Find where the given text appears and provide that cell's center as [x, y] coordinate. 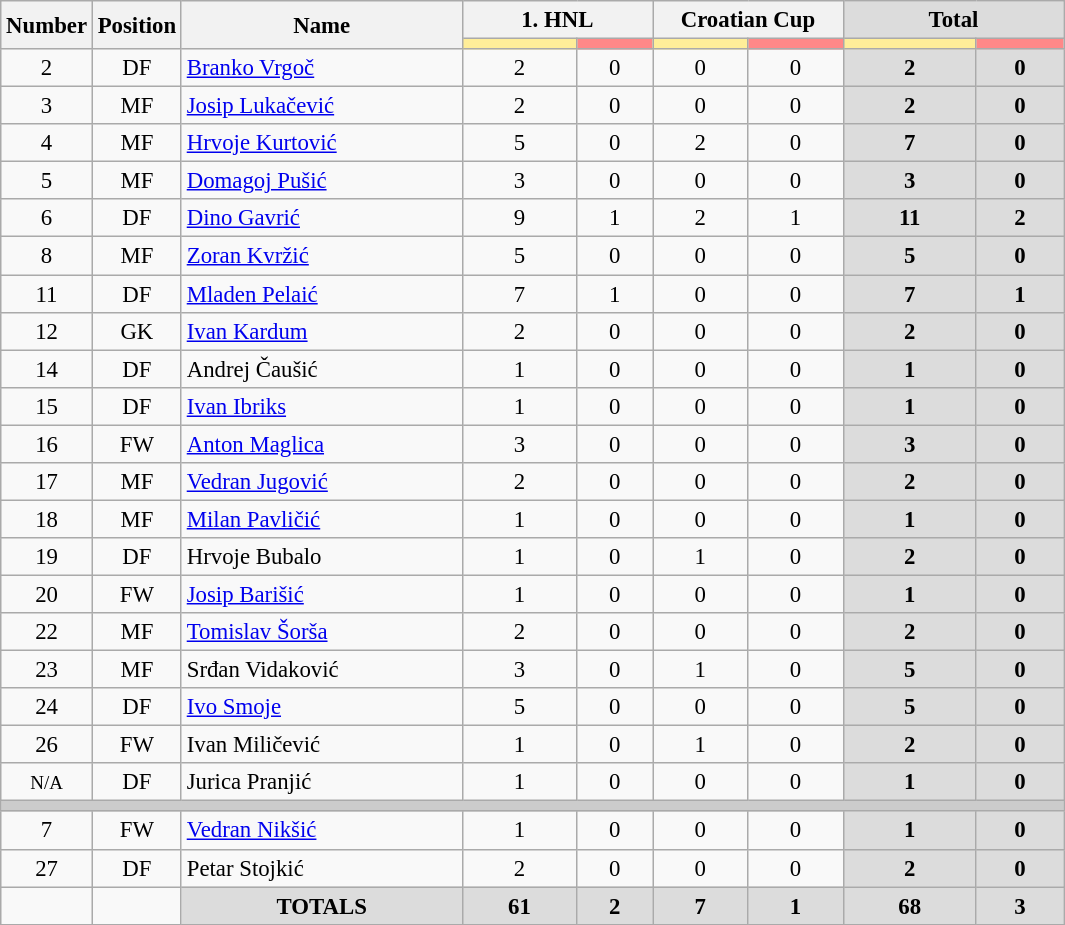
Josip Lukačević [322, 106]
Croatian Cup [748, 20]
14 [47, 369]
17 [47, 482]
Name [322, 25]
24 [47, 707]
1. HNL [558, 20]
23 [47, 670]
26 [47, 745]
Domagoj Pušić [322, 181]
9 [520, 219]
Jurica Pranjić [322, 782]
Andrej Čaušić [322, 369]
20 [47, 594]
Position [136, 25]
Vedran Jugović [322, 482]
22 [47, 632]
Mladen Pelaić [322, 294]
61 [520, 906]
Josip Barišić [322, 594]
Ivan Kardum [322, 331]
Srđan Vidaković [322, 670]
TOTALS [322, 906]
GK [136, 331]
27 [47, 868]
Dino Gavrić [322, 219]
Ivan Miličević [322, 745]
19 [47, 557]
8 [47, 256]
Petar Stojkić [322, 868]
18 [47, 519]
12 [47, 331]
15 [47, 406]
68 [910, 906]
Hrvoje Bubalo [322, 557]
Total [954, 20]
Anton Maglica [322, 444]
Ivan Ibriks [322, 406]
Number [47, 25]
Zoran Kvržić [322, 256]
Vedran Nikšić [322, 831]
16 [47, 444]
4 [47, 143]
N/A [47, 782]
Branko Vrgoč [322, 68]
Hrvoje Kurtović [322, 143]
Ivo Smoje [322, 707]
Milan Pavličić [322, 519]
Tomislav Šorša [322, 632]
6 [47, 219]
